Determine the [x, y] coordinate at the center of the cell enclosing the given text.  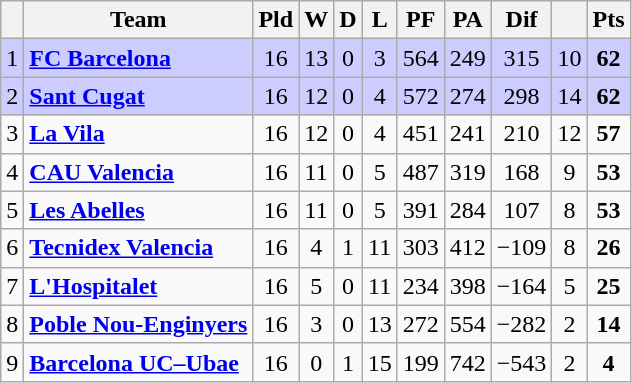
210 [522, 134]
PF [420, 20]
234 [420, 286]
Pts [608, 20]
391 [420, 210]
284 [468, 210]
Dif [522, 20]
10 [570, 58]
168 [522, 172]
Poble Nou-Enginyers [138, 324]
412 [468, 248]
La Vila [138, 134]
PA [468, 20]
Sant Cugat [138, 96]
Barcelona UC–Ubae [138, 362]
398 [468, 286]
7 [12, 286]
Les Abelles [138, 210]
241 [468, 134]
26 [608, 248]
451 [420, 134]
−164 [522, 286]
CAU Valencia [138, 172]
L [380, 20]
554 [468, 324]
564 [420, 58]
274 [468, 96]
Pld [276, 20]
−543 [522, 362]
487 [420, 172]
319 [468, 172]
742 [468, 362]
57 [608, 134]
W [316, 20]
−109 [522, 248]
249 [468, 58]
25 [608, 286]
Team [138, 20]
FC Barcelona [138, 58]
6 [12, 248]
298 [522, 96]
272 [420, 324]
15 [380, 362]
572 [420, 96]
315 [522, 58]
303 [420, 248]
199 [420, 362]
107 [522, 210]
D [348, 20]
Tecnidex Valencia [138, 248]
−282 [522, 324]
L'Hospitalet [138, 286]
